Return (X, Y) of the center of cell containing provided text 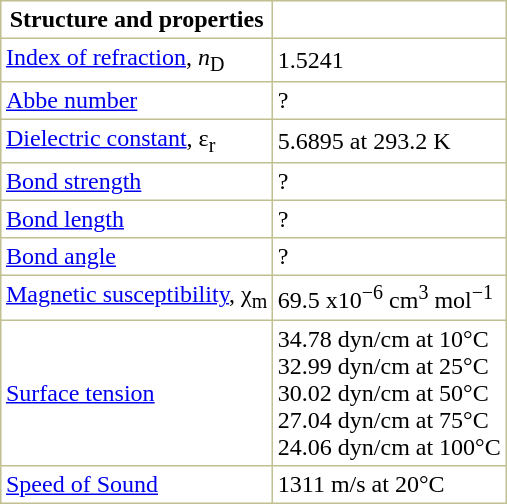
Structure and properties (137, 20)
Bond length (137, 220)
Abbe number (137, 101)
1.5241 (390, 60)
Surface tension (137, 393)
Bond angle (137, 257)
5.6895 at 293.2 K (390, 142)
Bond strength (137, 182)
69.5 x10−6 cm3 mol−1 (390, 298)
Magnetic susceptibility, χm (137, 298)
Index of refraction, nD (137, 60)
34.78 dyn/cm at 10°C32.99 dyn/cm at 25°C30.02 dyn/cm at 50°C27.04 dyn/cm at 75°C24.06 dyn/cm at 100°C (390, 393)
Speed of Sound (137, 484)
1311 m/s at 20°C (390, 484)
Dielectric constant, εr (137, 142)
